Find where the given text appears and provide that cell's center as (x, y) coordinate. 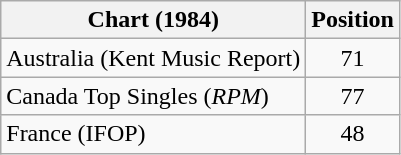
Chart (1984) (154, 20)
48 (353, 134)
77 (353, 96)
Canada Top Singles (RPM) (154, 96)
71 (353, 58)
Position (353, 20)
Australia (Kent Music Report) (154, 58)
France (IFOP) (154, 134)
